For the text-containing cell, return its midpoint in (x, y) coordinate format. 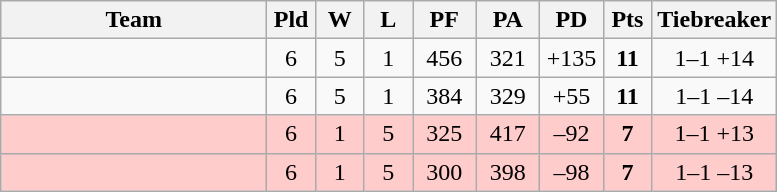
398 (508, 172)
L (388, 20)
PF (444, 20)
456 (444, 58)
Pts (628, 20)
1–1 +13 (714, 134)
–98 (572, 172)
1–1 –14 (714, 96)
+135 (572, 58)
329 (508, 96)
W (340, 20)
PA (508, 20)
+55 (572, 96)
PD (572, 20)
321 (508, 58)
Team (134, 20)
325 (444, 134)
1–1 –13 (714, 172)
417 (508, 134)
300 (444, 172)
–92 (572, 134)
1–1 +14 (714, 58)
Tiebreaker (714, 20)
Pld (292, 20)
384 (444, 96)
